Determine the (x, y) coordinate at the center of the cell enclosing the given text.  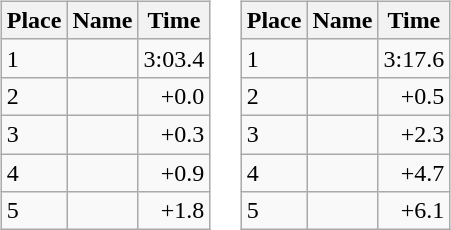
+0.9 (174, 173)
+0.5 (414, 96)
+2.3 (414, 134)
+1.8 (174, 211)
+4.7 (414, 173)
+6.1 (414, 211)
3:17.6 (414, 58)
3:03.4 (174, 58)
+0.3 (174, 134)
+0.0 (174, 96)
